Provide the (X, Y) coordinate of the cell's center where the given text is located.  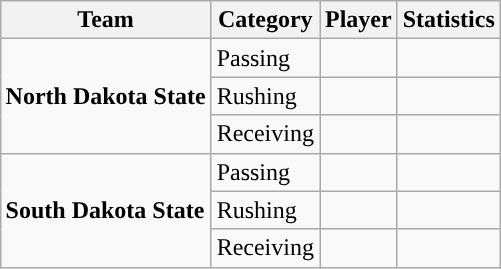
North Dakota State (106, 96)
Category (265, 20)
Player (359, 20)
South Dakota State (106, 210)
Team (106, 20)
Statistics (448, 20)
